Search for the cell housing the specified text and yield its [X, Y] center coordinate. 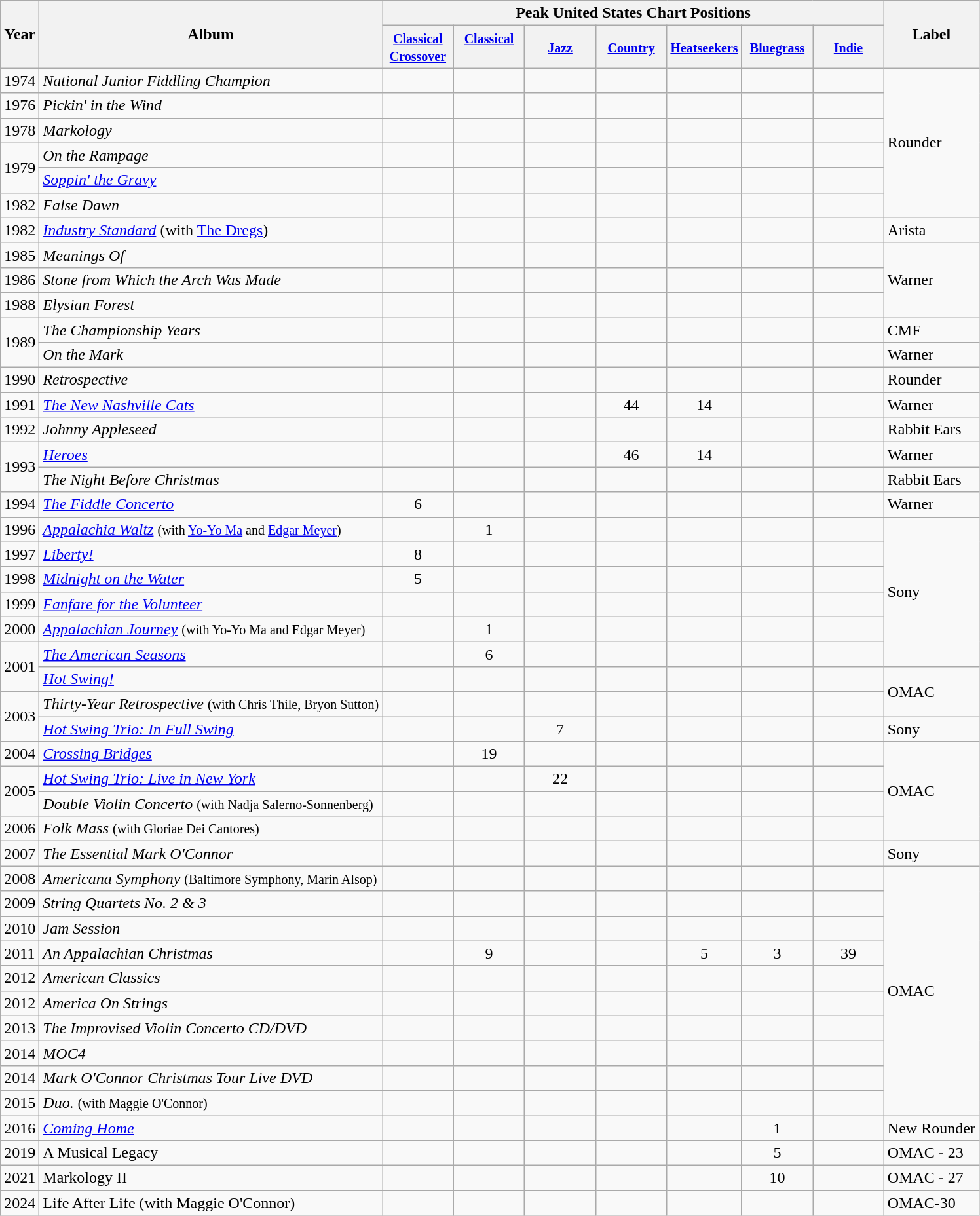
OMAC - 27 [932, 1178]
2004 [20, 754]
On the Rampage [211, 155]
America On Strings [211, 1003]
2024 [20, 1203]
1997 [20, 554]
2016 [20, 1128]
On the Mark [211, 355]
Liberty! [211, 554]
Pickin' in the Wind [211, 105]
Heatseekers [704, 47]
1999 [20, 604]
Album [211, 34]
False Dawn [211, 205]
Mark O'Connor Christmas Tour Live DVD [211, 1078]
Double Violin Concerto (with Nadja Salerno-Sonnenberg) [211, 804]
39 [849, 953]
Jazz [561, 47]
9 [489, 953]
Thirty-Year Retrospective (with Chris Thile, Bryon Sutton) [211, 704]
An Appalachian Christmas [211, 953]
1986 [20, 280]
Bluegrass [777, 47]
CMF [932, 330]
The New Nashville Cats [211, 405]
Folk Mass (with Gloriae Dei Cantores) [211, 829]
Duo. (with Maggie O'Connor) [211, 1103]
2019 [20, 1153]
22 [561, 779]
The Night Before Christmas [211, 480]
Life After Life (with Maggie O'Connor) [211, 1203]
Industry Standard (with The Dregs) [211, 230]
Americana Symphony (Baltimore Symphony, Marin Alsop) [211, 879]
A Musical Legacy [211, 1153]
2015 [20, 1103]
44 [631, 405]
1991 [20, 405]
1974 [20, 81]
3 [777, 953]
1992 [20, 430]
2009 [20, 903]
The Essential Mark O'Connor [211, 854]
7 [561, 729]
National Junior Fiddling Champion [211, 81]
The American Seasons [211, 654]
2006 [20, 829]
1990 [20, 380]
Coming Home [211, 1128]
String Quartets No. 2 & 3 [211, 903]
The Championship Years [211, 330]
Heroes [211, 455]
Hot Swing! [211, 679]
Classical [489, 47]
8 [418, 554]
1998 [20, 579]
Soppin' the Gravy [211, 180]
10 [777, 1178]
Midnight on the Water [211, 579]
19 [489, 754]
Jam Session [211, 928]
Johnny Appleseed [211, 430]
2010 [20, 928]
The Fiddle Concerto [211, 504]
Classical Crossover [418, 47]
MOC4 [211, 1053]
Stone from Which the Arch Was Made [211, 280]
2001 [20, 666]
2005 [20, 791]
The Improvised Violin Concerto CD/DVD [211, 1028]
Indie [849, 47]
OMAC-30 [932, 1203]
1988 [20, 305]
2007 [20, 854]
1978 [20, 130]
OMAC - 23 [932, 1153]
Year [20, 34]
2011 [20, 953]
1996 [20, 529]
Crossing Bridges [211, 754]
Label [932, 34]
1985 [20, 255]
1994 [20, 504]
Elysian Forest [211, 305]
Hot Swing Trio: In Full Swing [211, 729]
2008 [20, 879]
Retrospective [211, 380]
Country [631, 47]
2003 [20, 716]
Meanings Of [211, 255]
Appalachian Journey (with Yo-Yo Ma and Edgar Meyer) [211, 629]
1979 [20, 168]
Markology [211, 130]
2000 [20, 629]
Arista [932, 230]
American Classics [211, 978]
New Rounder [932, 1128]
1976 [20, 105]
Fanfare for the Volunteer [211, 604]
2013 [20, 1028]
1989 [20, 342]
Hot Swing Trio: Live in New York [211, 779]
2021 [20, 1178]
Peak United States Chart Positions [633, 13]
46 [631, 455]
Appalachia Waltz (with Yo-Yo Ma and Edgar Meyer) [211, 529]
Markology II [211, 1178]
1993 [20, 467]
